Detect which cell encompasses the target text, then output its [X, Y] center coordinate. 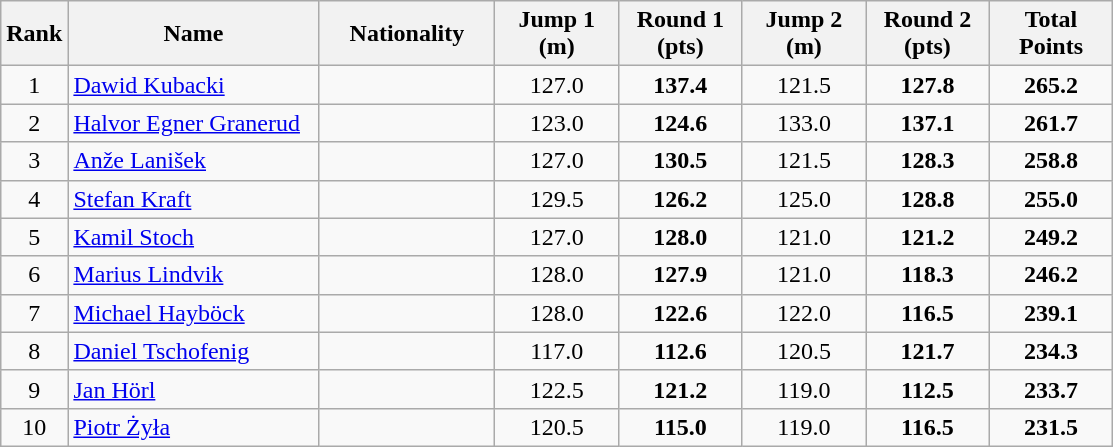
7 [34, 313]
122.5 [557, 389]
Marius Lindvik [194, 275]
133.0 [804, 123]
10 [34, 427]
127.9 [681, 275]
Dawid Kubacki [194, 85]
239.1 [1051, 313]
Total Points [1051, 34]
137.4 [681, 85]
Piotr Żyła [194, 427]
2 [34, 123]
231.5 [1051, 427]
127.8 [928, 85]
Stefan Kraft [194, 199]
233.7 [1051, 389]
122.0 [804, 313]
129.5 [557, 199]
6 [34, 275]
126.2 [681, 199]
123.0 [557, 123]
4 [34, 199]
117.0 [557, 351]
130.5 [681, 161]
Kamil Stoch [194, 237]
Name [194, 34]
Jump 1 (m) [557, 34]
1 [34, 85]
246.2 [1051, 275]
234.3 [1051, 351]
112.5 [928, 389]
5 [34, 237]
8 [34, 351]
265.2 [1051, 85]
128.8 [928, 199]
128.3 [928, 161]
Round 1 (pts) [681, 34]
Rank [34, 34]
Halvor Egner Granerud [194, 123]
118.3 [928, 275]
137.1 [928, 123]
Daniel Tschofenig [194, 351]
249.2 [1051, 237]
Jump 2 (m) [804, 34]
124.6 [681, 123]
125.0 [804, 199]
3 [34, 161]
Anže Lanišek [194, 161]
9 [34, 389]
112.6 [681, 351]
261.7 [1051, 123]
Michael Hayböck [194, 313]
122.6 [681, 313]
Round 2 (pts) [928, 34]
255.0 [1051, 199]
258.8 [1051, 161]
Nationality [407, 34]
Jan Hörl [194, 389]
121.7 [928, 351]
115.0 [681, 427]
